Return the [x, y] coordinate for the center point of the cell that contains the specified text.  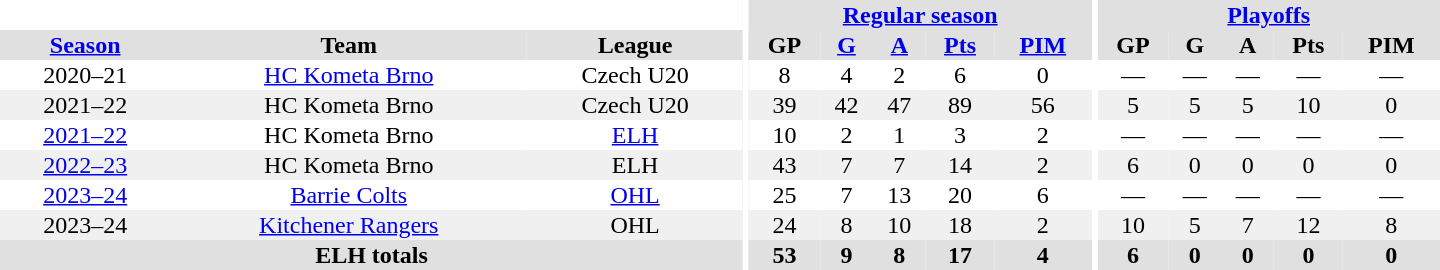
39 [784, 105]
42 [846, 105]
20 [960, 195]
2020–21 [85, 75]
17 [960, 255]
14 [960, 165]
9 [846, 255]
Kitchener Rangers [348, 225]
43 [784, 165]
2022–23 [85, 165]
18 [960, 225]
Barrie Colts [348, 195]
Playoffs [1268, 15]
56 [1042, 105]
89 [960, 105]
25 [784, 195]
47 [900, 105]
ELH totals [372, 255]
1 [900, 135]
3 [960, 135]
13 [900, 195]
Team [348, 45]
League [635, 45]
Season [85, 45]
53 [784, 255]
Regular season [920, 15]
12 [1308, 225]
24 [784, 225]
